Scan for the cell matching the given text and deliver its [X, Y] coordinate at center. 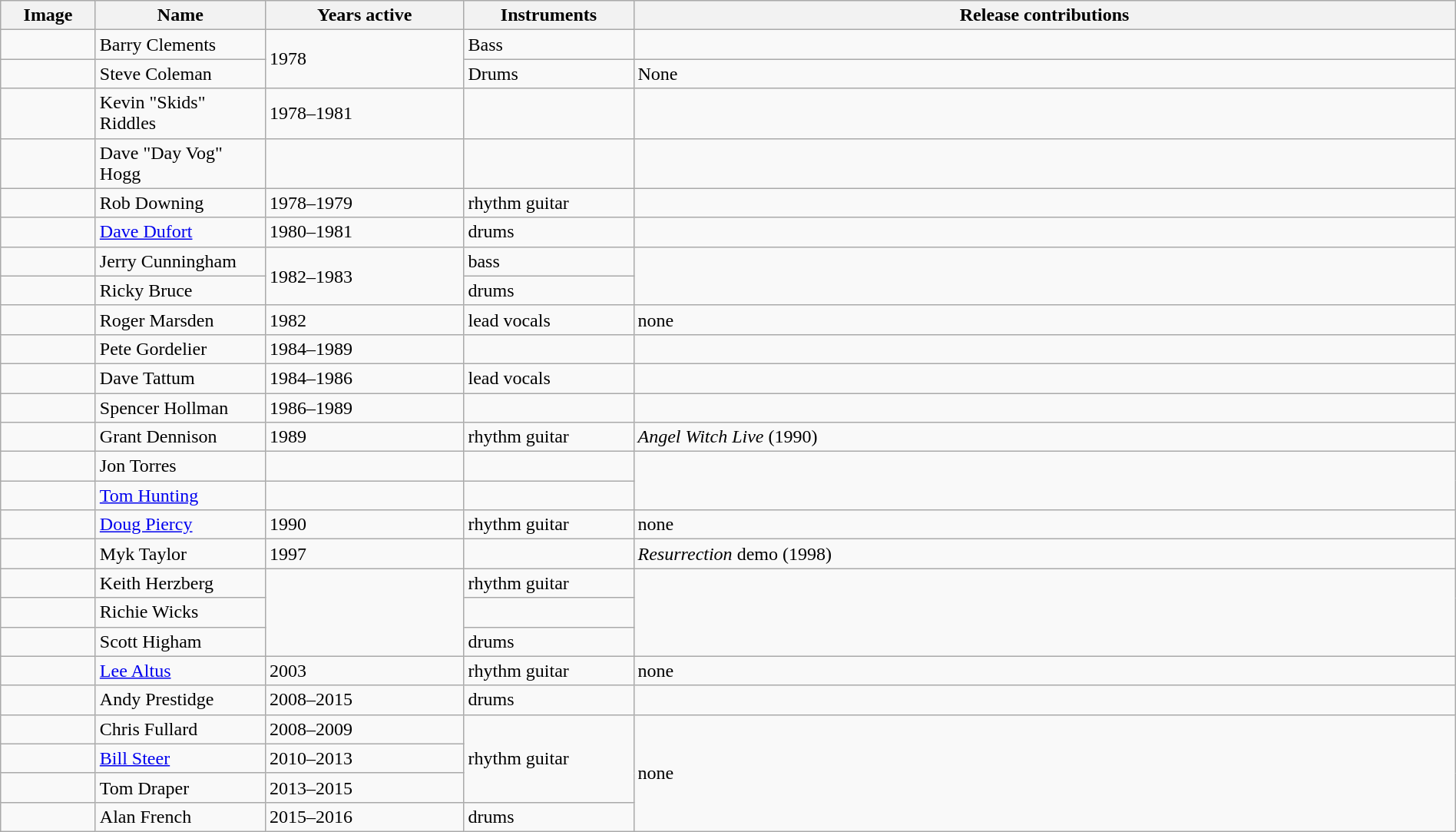
1978–1981 [364, 114]
Angel Witch Live (1990) [1044, 437]
Kevin "Skids" Riddles [180, 114]
Years active [364, 15]
Drums [548, 74]
None [1044, 74]
Rob Downing [180, 203]
bass [548, 261]
2008–2009 [364, 729]
1978 [364, 59]
Alan French [180, 817]
1990 [364, 525]
Myk Taylor [180, 554]
Dave Dufort [180, 232]
Spencer Hollman [180, 408]
1997 [364, 554]
Grant Dennison [180, 437]
Instruments [548, 15]
1984–1986 [364, 378]
1982 [364, 320]
2008–2015 [364, 700]
Dave "Day Vog" Hogg [180, 163]
Ricky Bruce [180, 290]
Tom Draper [180, 787]
Resurrection demo (1998) [1044, 554]
Jerry Cunningham [180, 261]
Release contributions [1044, 15]
1978–1979 [364, 203]
Richie Wicks [180, 612]
2015–2016 [364, 817]
Jon Torres [180, 466]
Doug Piercy [180, 525]
Bill Steer [180, 758]
Andy Prestidge [180, 700]
Dave Tattum [180, 378]
Bass [548, 45]
2010–2013 [364, 758]
Chris Fullard [180, 729]
Image [48, 15]
Barry Clements [180, 45]
2013–2015 [364, 787]
1989 [364, 437]
Scott Higham [180, 641]
Steve Coleman [180, 74]
Tom Hunting [180, 496]
Roger Marsden [180, 320]
1982–1983 [364, 276]
Lee Altus [180, 671]
Keith Herzberg [180, 583]
2003 [364, 671]
1986–1989 [364, 408]
Pete Gordelier [180, 349]
1980–1981 [364, 232]
Name [180, 15]
1984–1989 [364, 349]
